Pinpoint the cell where the given text exists, returning its (x, y) midpoint coordinate. 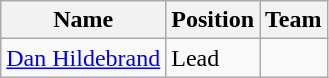
Dan Hildebrand (84, 58)
Name (84, 20)
Team (294, 20)
Position (213, 20)
Lead (213, 58)
